Find where the given text appears and provide that cell's center as [X, Y] coordinate. 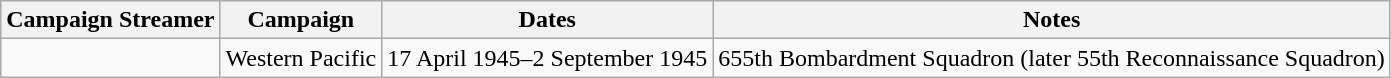
Western Pacific [301, 58]
Dates [548, 20]
Campaign [301, 20]
17 April 1945–2 September 1945 [548, 58]
Notes [1052, 20]
Campaign Streamer [110, 20]
655th Bombardment Squadron (later 55th Reconnaissance Squadron) [1052, 58]
